Extract the (x, y) coordinate from the center of the cell holding the provided text.  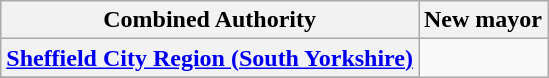
Sheffield City Region (South Yorkshire) (210, 58)
Combined Authority (210, 20)
New mayor (482, 20)
